Provide the (x, y) coordinate of the cell's center where the given text is located.  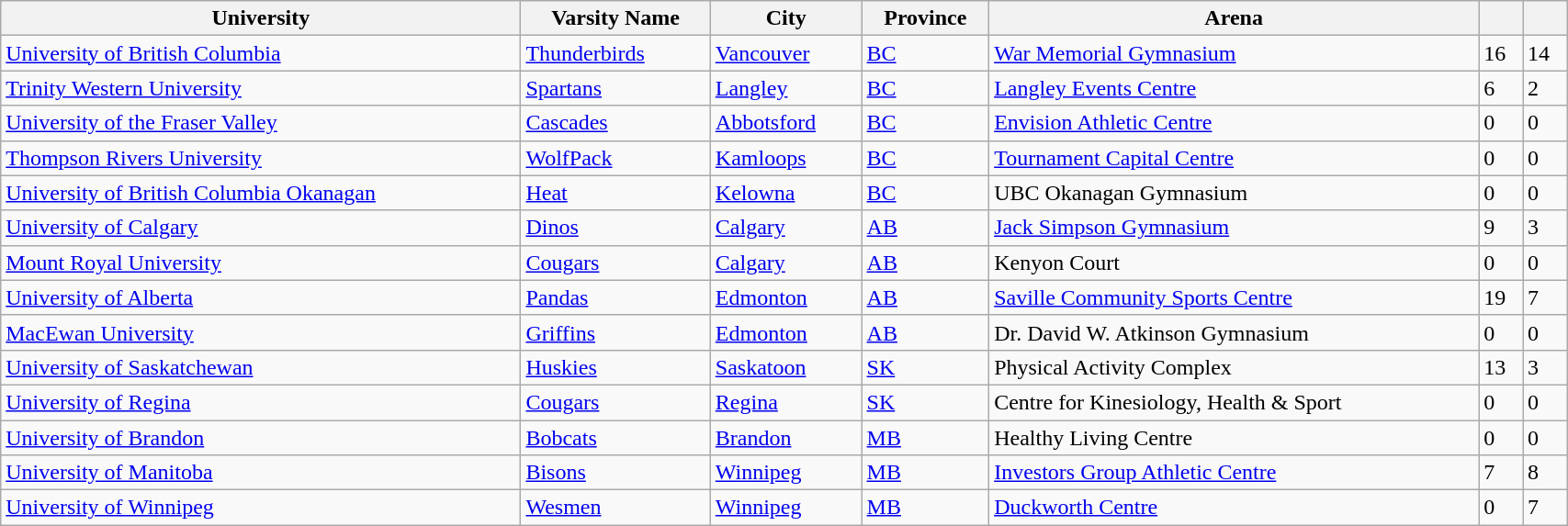
Brandon (786, 438)
Bisons (615, 473)
Wesmen (615, 508)
16 (1501, 53)
University of Saskatchewan (261, 367)
MacEwan University (261, 332)
19 (1501, 297)
Tournament Capital Centre (1235, 158)
University of British Columbia (261, 53)
14 (1545, 53)
Thunderbirds (615, 53)
9 (1501, 228)
Langley Events Centre (1235, 88)
Spartans (615, 88)
Griffins (615, 332)
University of British Columbia Okanagan (261, 193)
Physical Activity Complex (1235, 367)
Vancouver (786, 53)
Healthy Living Centre (1235, 438)
University of Manitoba (261, 473)
Centre for Kinesiology, Health & Sport (1235, 402)
War Memorial Gymnasium (1235, 53)
Abbotsford (786, 123)
University of Brandon (261, 438)
Investors Group Athletic Centre (1235, 473)
University of Alberta (261, 297)
Varsity Name (615, 18)
6 (1501, 88)
UBC Okanagan Gymnasium (1235, 193)
City (786, 18)
Trinity Western University (261, 88)
University of Winnipeg (261, 508)
8 (1545, 473)
Huskies (615, 367)
Envision Athletic Centre (1235, 123)
Pandas (615, 297)
Province (926, 18)
Saville Community Sports Centre (1235, 297)
Thompson Rivers University (261, 158)
2 (1545, 88)
Kenyon Court (1235, 263)
University of Regina (261, 402)
13 (1501, 367)
Dinos (615, 228)
University of the Fraser Valley (261, 123)
Kelowna (786, 193)
Kamloops (786, 158)
Langley (786, 88)
University (261, 18)
Jack Simpson Gymnasium (1235, 228)
Regina (786, 402)
Dr. David W. Atkinson Gymnasium (1235, 332)
Heat (615, 193)
Cascades (615, 123)
Mount Royal University (261, 263)
Bobcats (615, 438)
Saskatoon (786, 367)
WolfPack (615, 158)
Arena (1235, 18)
University of Calgary (261, 228)
Duckworth Centre (1235, 508)
